Search for the cell housing the specified text and yield its [x, y] center coordinate. 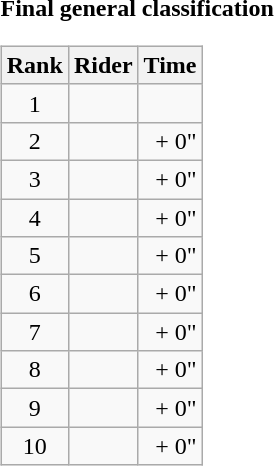
4 [34, 217]
2 [34, 141]
5 [34, 256]
6 [34, 294]
Rider [103, 65]
1 [34, 103]
10 [34, 446]
3 [34, 179]
7 [34, 332]
8 [34, 370]
Rank [34, 65]
9 [34, 408]
Time [170, 65]
